Search for the cell housing the specified text and yield its [X, Y] center coordinate. 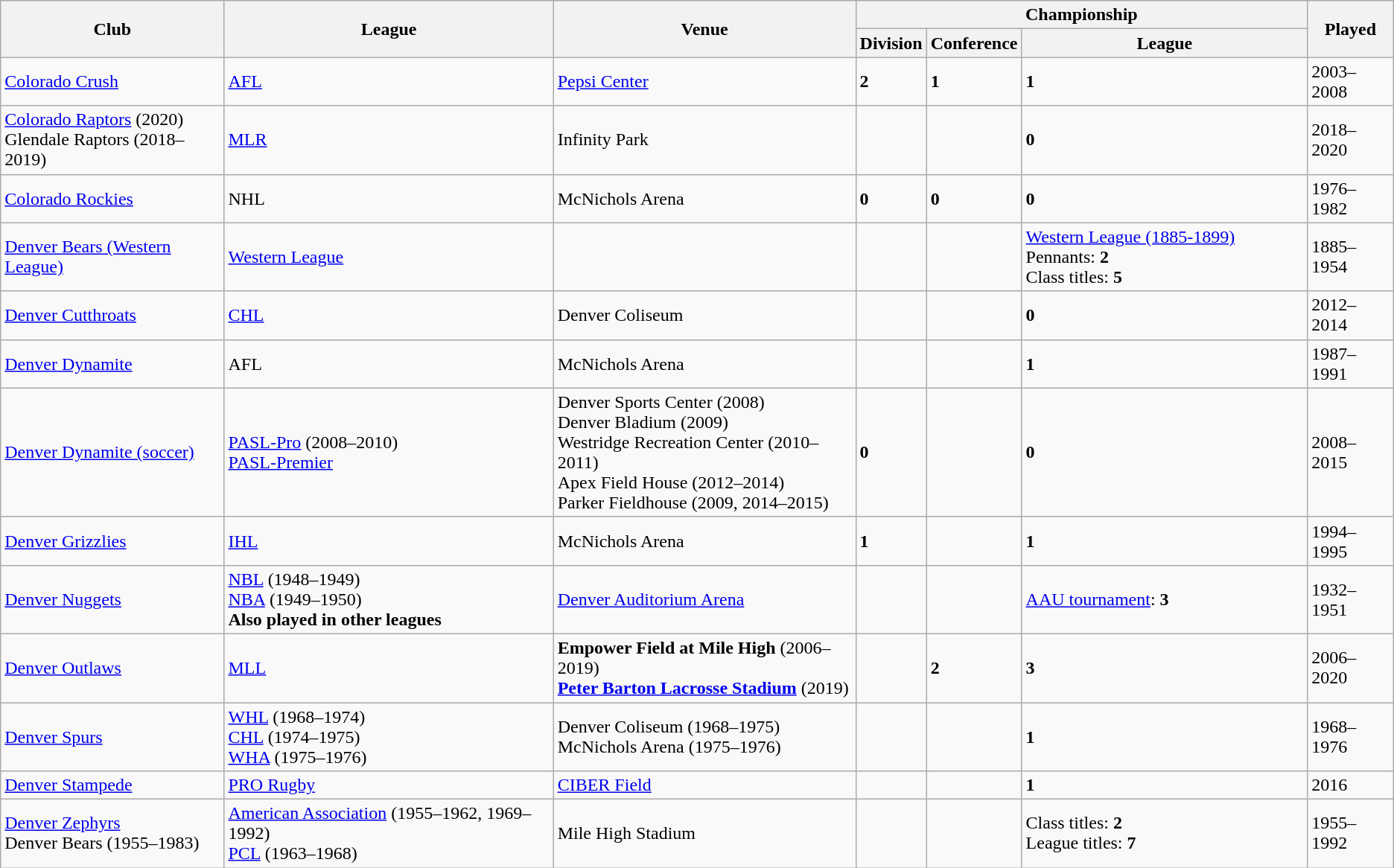
Western League [389, 257]
Denver Coliseum (1968–1975)McNichols Arena (1975–1976) [704, 737]
MLL [389, 668]
Class titles: 2League titles: 7 [1165, 834]
2008–2015 [1351, 453]
PASL-Pro (2008–2010)PASL-Premier [389, 453]
Empower Field at Mile High (2006–2019)Peter Barton Lacrosse Stadium (2019) [704, 668]
Denver Spurs [112, 737]
1932–1951 [1351, 599]
Colorado Crush [112, 82]
PRO Rugby [389, 785]
Denver Bears (Western League) [112, 257]
Infinity Park [704, 140]
1968–1976 [1351, 737]
Western League (1885-1899) Pennants: 2Class titles: 5 [1165, 257]
Division [891, 43]
Played [1351, 29]
Denver Dynamite [112, 363]
CHL [389, 316]
1976–1982 [1351, 198]
Denver Dynamite (soccer) [112, 453]
Denver Outlaws [112, 668]
2012–2014 [1351, 316]
Denver Auditorium Arena [704, 599]
Denver Stampede [112, 785]
Denver Coliseum [704, 316]
3 [1165, 668]
Venue [704, 29]
Championship [1081, 15]
WHL (1968–1974)CHL (1974–1975)WHA (1975–1976) [389, 737]
Pepsi Center [704, 82]
Denver Grizzlies [112, 540]
MLR [389, 140]
Club [112, 29]
Denver ZephyrsDenver Bears (1955–1983) [112, 834]
Denver Cutthroats [112, 316]
Denver Nuggets [112, 599]
1885–1954 [1351, 257]
Mile High Stadium [704, 834]
2003–2008 [1351, 82]
2006–2020 [1351, 668]
Colorado Raptors (2020)Glendale Raptors (2018–2019) [112, 140]
CIBER Field [704, 785]
Colorado Rockies [112, 198]
NHL [389, 198]
1987–1991 [1351, 363]
2018–2020 [1351, 140]
1994–1995 [1351, 540]
2016 [1351, 785]
NBL (1948–1949)NBA (1949–1950)Also played in other leagues [389, 599]
AAU tournament: 3 [1165, 599]
Conference [974, 43]
American Association (1955–1962, 1969–1992)PCL (1963–1968) [389, 834]
IHL [389, 540]
1955–1992 [1351, 834]
